Search for the cell housing the specified text and yield its (X, Y) center coordinate. 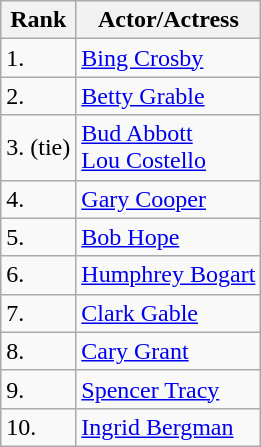
Bing Crosby (168, 58)
Bud AbbottLou Costello (168, 148)
6. (38, 275)
Humphrey Bogart (168, 275)
1. (38, 58)
Rank (38, 20)
Bob Hope (168, 237)
Actor/Actress (168, 20)
8. (38, 351)
Ingrid Bergman (168, 427)
3. (tie) (38, 148)
9. (38, 389)
2. (38, 96)
Spencer Tracy (168, 389)
Betty Grable (168, 96)
7. (38, 313)
4. (38, 199)
Cary Grant (168, 351)
Clark Gable (168, 313)
5. (38, 237)
10. (38, 427)
Gary Cooper (168, 199)
